Output the [x, y] coordinate of the center of the cell containing the given text.  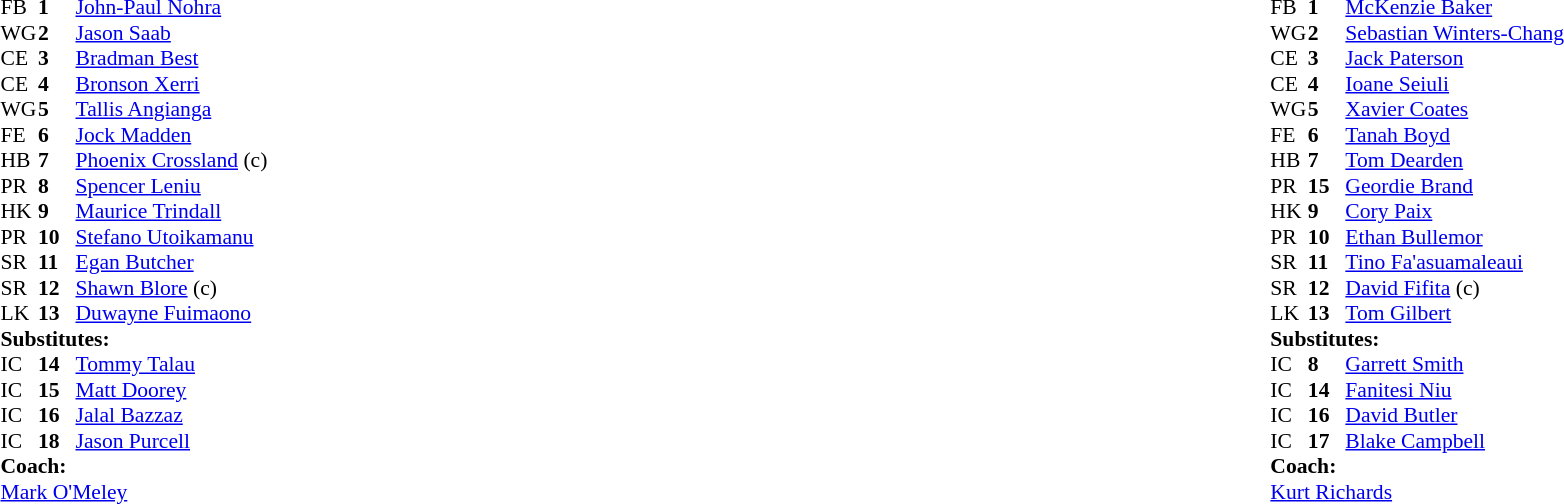
Tallis Angianga [172, 109]
Tommy Talau [172, 365]
Sebastian Winters-Chang [1454, 33]
Ethan Bullemor [1454, 237]
Maurice Trindall [172, 211]
Tom Dearden [1454, 161]
Jalal Bazzaz [172, 415]
Jack Paterson [1454, 59]
Tino Fa'asuamaleaui [1454, 263]
Duwayne Fuimaono [172, 313]
Shawn Blore (c) [172, 288]
Ioane Seiuli [1454, 84]
David Butler [1454, 415]
Phoenix Crossland (c) [172, 161]
Geordie Brand [1454, 186]
Jock Madden [172, 135]
17 [1327, 441]
Stefano Utoikamanu [172, 237]
Egan Butcher [172, 263]
Garrett Smith [1454, 365]
18 [57, 441]
Fanitesi Niu [1454, 390]
Blake Campbell [1454, 441]
Cory Paix [1454, 211]
Tanah Boyd [1454, 135]
Tom Gilbert [1454, 313]
David Fifita (c) [1454, 288]
Bronson Xerri [172, 84]
Bradman Best [172, 59]
Xavier Coates [1454, 109]
Jason Saab [172, 33]
Matt Doorey [172, 390]
Spencer Leniu [172, 186]
Jason Purcell [172, 441]
